Search for the cell housing the specified text and yield its (x, y) center coordinate. 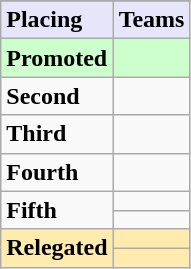
Promoted (57, 58)
Fourth (57, 172)
Third (57, 134)
Fifth (57, 210)
Placing (57, 20)
Relegated (57, 248)
Second (57, 96)
Teams (152, 20)
